Identify which cell holds the provided text, then report its (X, Y) central coordinate. 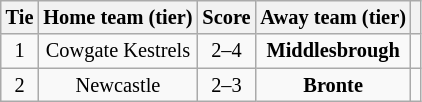
1 (20, 51)
Cowgate Kestrels (118, 51)
Tie (20, 17)
Middlesbrough (332, 51)
Away team (tier) (332, 17)
Home team (tier) (118, 17)
2–3 (226, 85)
Newcastle (118, 85)
Score (226, 17)
Bronte (332, 85)
2 (20, 85)
2–4 (226, 51)
